Scan for the cell matching the given text and deliver its (X, Y) coordinate at center. 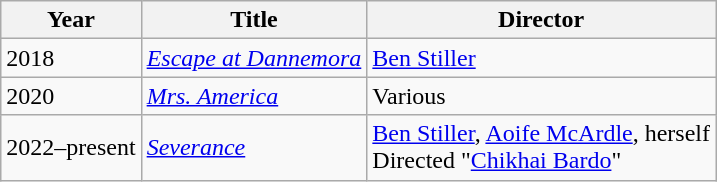
Director (542, 20)
Title (254, 20)
Ben Stiller (542, 58)
Various (542, 96)
2022–present (71, 148)
Ben Stiller, Aoife McArdle, herselfDirected "Chikhai Bardo" (542, 148)
Year (71, 20)
2018 (71, 58)
Severance (254, 148)
Escape at Dannemora (254, 58)
2020 (71, 96)
Mrs. America (254, 96)
